Identify which cell holds the provided text, then report its (X, Y) central coordinate. 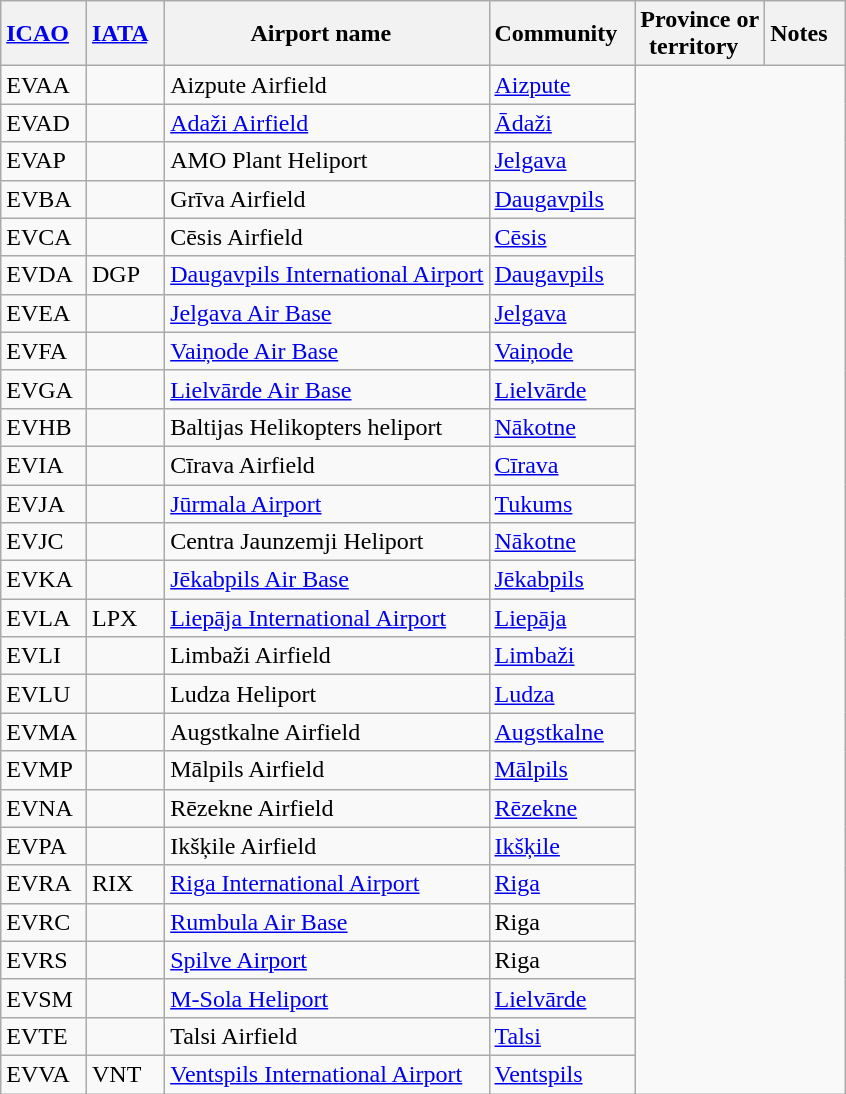
Airport name (327, 34)
EVHB (44, 427)
EVBA (44, 199)
EVPA (44, 846)
Ikšķile Airfield (327, 846)
Ikšķile (562, 846)
Cīrava Airfield (327, 465)
EVJC (44, 542)
Tukums (562, 503)
Vaiņode Air Base (327, 351)
Daugavpils International Airport (327, 275)
Community (562, 34)
EVVA (44, 1074)
Adaži Airfield (327, 123)
EVLI (44, 656)
LPX (125, 618)
Lielvārde Air Base (327, 389)
Ādaži (562, 123)
Ludza Heliport (327, 694)
Liepāja International Airport (327, 618)
Talsi Airfield (327, 1036)
DGP (125, 275)
Limbaži Airfield (327, 656)
Augstkalne Airfield (327, 732)
EVDA (44, 275)
EVGA (44, 389)
EVKA (44, 580)
Jēkabpils (562, 580)
EVMP (44, 770)
EVLU (44, 694)
Notes (805, 34)
EVMA (44, 732)
EVNA (44, 808)
Mālpils Airfield (327, 770)
Ventspils (562, 1074)
Jelgava Air Base (327, 313)
Rumbula Air Base (327, 922)
Rēzekne Airfield (327, 808)
Ventspils International Airport (327, 1074)
Spilve Airport (327, 960)
Jēkabpils Air Base (327, 580)
Aizpute (562, 85)
EVSM (44, 998)
Talsi (562, 1036)
Jūrmala Airport (327, 503)
Riga International Airport (327, 884)
Baltijas Helikopters heliport (327, 427)
Limbaži (562, 656)
EVTE (44, 1036)
EVAP (44, 161)
EVFA (44, 351)
Ludza (562, 694)
EVRA (44, 884)
EVLA (44, 618)
M-Sola Heliport (327, 998)
AMO Plant Heliport (327, 161)
Cēsis (562, 237)
Mālpils (562, 770)
RIX (125, 884)
Province orterritory (700, 34)
IATA (125, 34)
Liepāja (562, 618)
Cēsis Airfield (327, 237)
EVRC (44, 922)
Aizpute Airfield (327, 85)
Rēzekne (562, 808)
Augstkalne (562, 732)
Vaiņode (562, 351)
EVJA (44, 503)
Centra Jaunzemji Heliport (327, 542)
EVAD (44, 123)
EVCA (44, 237)
EVAA (44, 85)
VNT (125, 1074)
Cīrava (562, 465)
EVEA (44, 313)
EVRS (44, 960)
EVIA (44, 465)
ICAO (44, 34)
Grīva Airfield (327, 199)
